Determine the (x, y) coordinate at the center of the cell enclosing the given text.  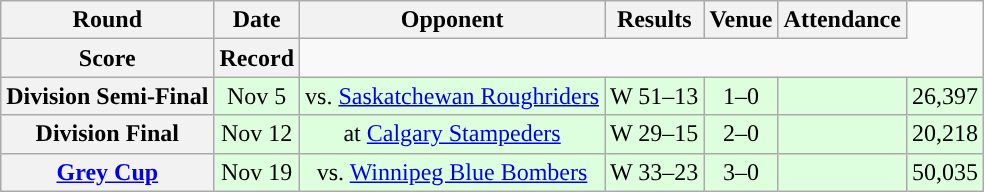
Round (108, 20)
Nov 19 (257, 172)
3–0 (741, 172)
Score (108, 58)
Nov 12 (257, 134)
at Calgary Stampeders (452, 134)
20,218 (944, 134)
vs. Saskatchewan Roughriders (452, 96)
Attendance (842, 20)
Date (257, 20)
Nov 5 (257, 96)
2–0 (741, 134)
Venue (741, 20)
W 29–15 (654, 134)
vs. Winnipeg Blue Bombers (452, 172)
Record (257, 58)
Grey Cup (108, 172)
1–0 (741, 96)
Results (654, 20)
Division Semi-Final (108, 96)
Division Final (108, 134)
Opponent (452, 20)
W 33–23 (654, 172)
26,397 (944, 96)
W 51–13 (654, 96)
50,035 (944, 172)
